For the text-containing cell, return its midpoint in (X, Y) coordinate format. 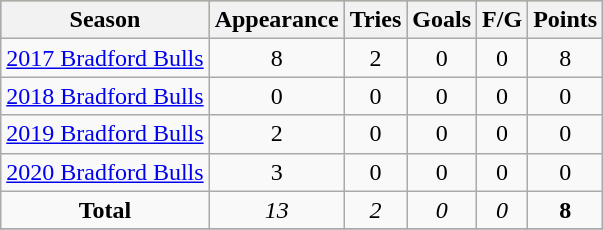
2018 Bradford Bulls (105, 96)
Total (105, 210)
3 (276, 172)
Points (566, 20)
Appearance (276, 20)
Season (105, 20)
F/G (502, 20)
Tries (376, 20)
Goals (442, 20)
2020 Bradford Bulls (105, 172)
2019 Bradford Bulls (105, 134)
13 (276, 210)
2017 Bradford Bulls (105, 58)
